Output the [x, y] coordinate of the center of the cell containing the given text.  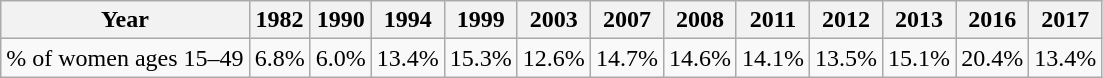
1994 [408, 20]
14.1% [772, 58]
6.0% [340, 58]
2017 [1066, 20]
2011 [772, 20]
15.3% [480, 58]
2008 [700, 20]
6.8% [280, 58]
% of women ages 15–49 [125, 58]
13.5% [846, 58]
12.6% [554, 58]
1999 [480, 20]
14.6% [700, 58]
2012 [846, 20]
20.4% [992, 58]
14.7% [626, 58]
15.1% [920, 58]
2007 [626, 20]
1990 [340, 20]
Year [125, 20]
2003 [554, 20]
2016 [992, 20]
2013 [920, 20]
1982 [280, 20]
